Identify which cell holds the provided text, then report its [X, Y] central coordinate. 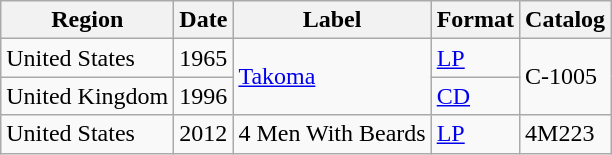
Date [204, 20]
Takoma [332, 77]
C-1005 [566, 77]
4 Men With Beards [332, 134]
1996 [204, 96]
Format [475, 20]
United Kingdom [88, 96]
2012 [204, 134]
CD [475, 96]
Region [88, 20]
1965 [204, 58]
Catalog [566, 20]
4M223 [566, 134]
Label [332, 20]
